Capture the cell that displays the provided text and extract its (x, y) central coordinate. 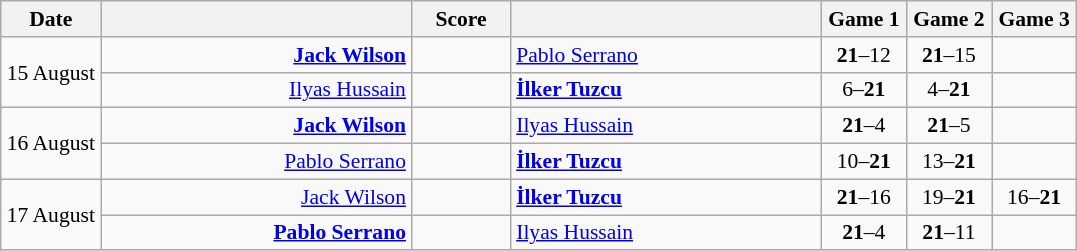
Score (461, 19)
16–21 (1034, 197)
Date (51, 19)
17 August (51, 214)
4–21 (948, 90)
21–15 (948, 55)
10–21 (864, 162)
19–21 (948, 197)
15 August (51, 72)
16 August (51, 144)
6–21 (864, 90)
13–21 (948, 162)
Game 2 (948, 19)
21–16 (864, 197)
Game 3 (1034, 19)
21–11 (948, 233)
Game 1 (864, 19)
21–5 (948, 126)
21–12 (864, 55)
